Provide the [X, Y] coordinate of the cell's center where the given text is located.  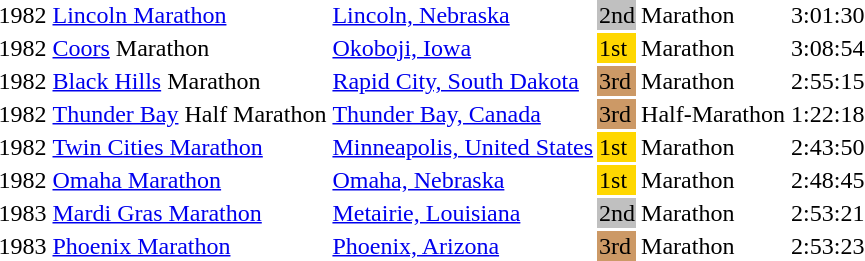
Metairie, Louisiana [463, 213]
Mardi Gras Marathon [190, 213]
Thunder Bay, Canada [463, 114]
Half-Marathon [714, 114]
Rapid City, South Dakota [463, 81]
Omaha Marathon [190, 180]
Okoboji, Iowa [463, 48]
Lincoln Marathon [190, 15]
Twin Cities Marathon [190, 147]
Thunder Bay Half Marathon [190, 114]
Minneapolis, United States [463, 147]
Omaha, Nebraska [463, 180]
Phoenix, Arizona [463, 246]
Black Hills Marathon [190, 81]
Phoenix Marathon [190, 246]
Coors Marathon [190, 48]
Lincoln, Nebraska [463, 15]
